Provide the [x, y] coordinate of the cell's center where the given text is located.  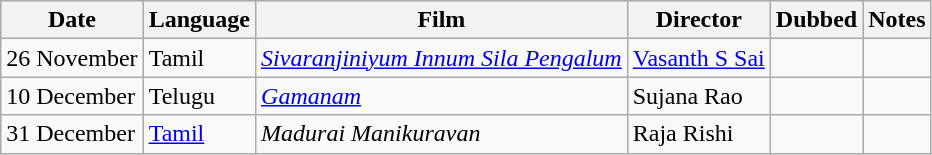
Film [442, 20]
Telugu [199, 96]
Madurai Manikuravan [442, 134]
Dubbed [816, 20]
Date [72, 20]
Vasanth S Sai [698, 58]
Raja Rishi [698, 134]
31 December [72, 134]
Sujana Rao [698, 96]
10 December [72, 96]
Director [698, 20]
26 November [72, 58]
Language [199, 20]
Notes [897, 20]
Gamanam [442, 96]
Sivaranjiniyum Innum Sila Pengalum [442, 58]
